Pinpoint the cell where the given text exists, returning its [x, y] midpoint coordinate. 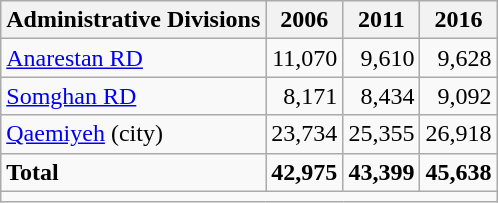
8,434 [382, 96]
25,355 [382, 134]
9,092 [458, 96]
23,734 [304, 134]
Anarestan RD [134, 58]
45,638 [458, 172]
9,628 [458, 58]
2016 [458, 20]
Administrative Divisions [134, 20]
42,975 [304, 172]
2011 [382, 20]
2006 [304, 20]
9,610 [382, 58]
26,918 [458, 134]
8,171 [304, 96]
11,070 [304, 58]
43,399 [382, 172]
Qaemiyeh (city) [134, 134]
Total [134, 172]
Somghan RD [134, 96]
